Search for the cell housing the specified text and yield its (X, Y) center coordinate. 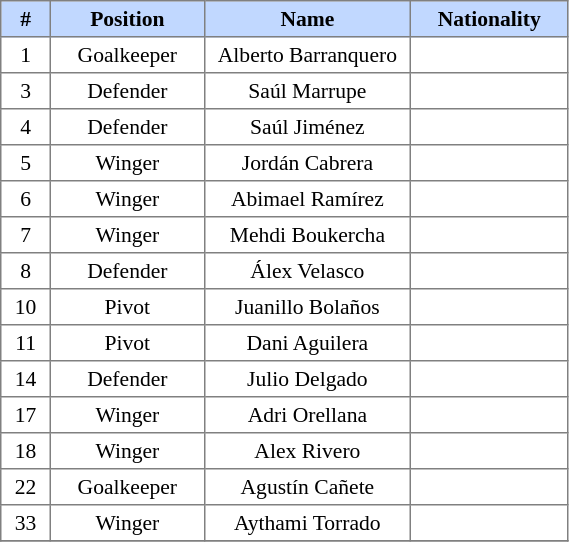
4 (26, 127)
Mehdi Boukercha (307, 235)
Saúl Jiménez (307, 127)
Position (127, 19)
14 (26, 379)
10 (26, 307)
18 (26, 451)
22 (26, 487)
Aythami Torrado (307, 523)
Adri Orellana (307, 415)
Name (307, 19)
8 (26, 271)
Alex Rivero (307, 451)
Julio Delgado (307, 379)
3 (26, 91)
Nationality (489, 19)
11 (26, 343)
5 (26, 163)
7 (26, 235)
33 (26, 523)
Agustín Cañete (307, 487)
Saúl Marrupe (307, 91)
Juanillo Bolaños (307, 307)
Álex Velasco (307, 271)
Dani Aguilera (307, 343)
Jordán Cabrera (307, 163)
6 (26, 199)
Alberto Barranquero (307, 55)
1 (26, 55)
17 (26, 415)
# (26, 19)
Abimael Ramírez (307, 199)
